Detect which cell encompasses the target text, then output its [x, y] center coordinate. 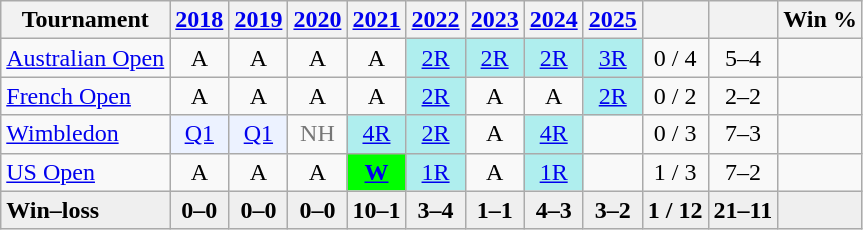
4–3 [554, 210]
2023 [494, 20]
Win–loss [86, 210]
1 / 3 [675, 172]
W [376, 172]
3R [612, 58]
2018 [200, 20]
2–2 [743, 96]
1–1 [494, 210]
0 / 4 [675, 58]
2022 [436, 20]
Tournament [86, 20]
Win % [820, 20]
21–11 [743, 210]
0 / 3 [675, 134]
Australian Open [86, 58]
3–2 [612, 210]
5–4 [743, 58]
French Open [86, 96]
US Open [86, 172]
2020 [318, 20]
2025 [612, 20]
3–4 [436, 210]
NH [318, 134]
Wimbledon [86, 134]
2024 [554, 20]
2019 [258, 20]
10–1 [376, 210]
2021 [376, 20]
1 / 12 [675, 210]
0 / 2 [675, 96]
7–3 [743, 134]
7–2 [743, 172]
